Identify which cell holds the provided text, then report its [x, y] central coordinate. 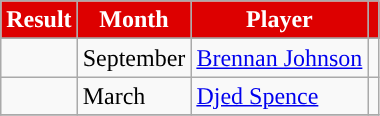
Djed Spence [280, 96]
Result [39, 20]
Player [280, 20]
September [134, 58]
Brennan Johnson [280, 58]
Month [134, 20]
March [134, 96]
